Find where the given text appears and provide that cell's center as [X, Y] coordinate. 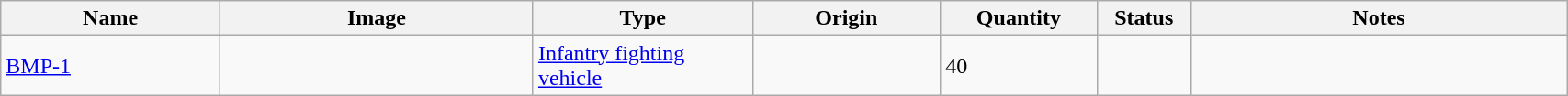
40 [1019, 66]
Status [1144, 18]
Origin [847, 18]
Quantity [1019, 18]
Name [110, 18]
Type [643, 18]
Notes [1378, 18]
Infantry fighting vehicle [643, 66]
Image [377, 18]
BMP-1 [110, 66]
